Find where the given text appears and provide that cell's center as (X, Y) coordinate. 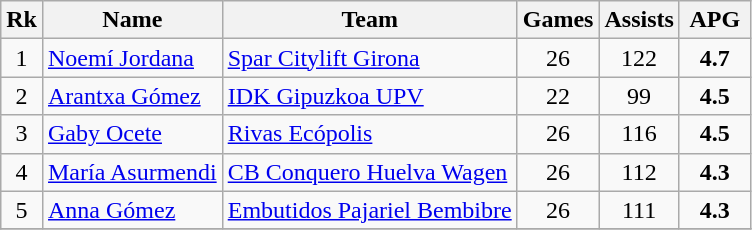
111 (639, 210)
Embutidos Pajariel Bembibre (370, 210)
Spar Citylift Girona (370, 58)
Rk (22, 20)
APG (714, 20)
Assists (639, 20)
4 (22, 172)
116 (639, 134)
IDK Gipuzkoa UPV (370, 96)
Team (370, 20)
1 (22, 58)
Games (558, 20)
122 (639, 58)
Gaby Ocete (132, 134)
Arantxa Gómez (132, 96)
CB Conquero Huelva Wagen (370, 172)
Anna Gómez (132, 210)
112 (639, 172)
99 (639, 96)
2 (22, 96)
5 (22, 210)
3 (22, 134)
22 (558, 96)
Name (132, 20)
Rivas Ecópolis (370, 134)
4.7 (714, 58)
Noemí Jordana (132, 58)
María Asurmendi (132, 172)
